From the cell containing the given text, extract its center point as [x, y] coordinate. 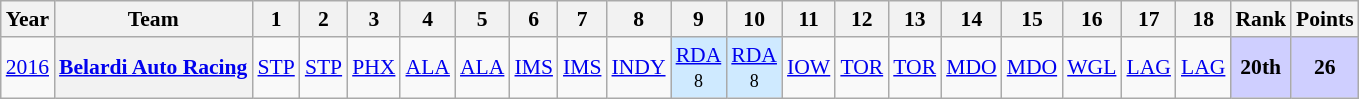
4 [427, 19]
WGL [1092, 68]
6 [534, 19]
13 [914, 19]
14 [972, 19]
Rank [1260, 19]
20th [1260, 68]
5 [482, 19]
9 [699, 19]
18 [1203, 19]
11 [808, 19]
2016 [28, 68]
IOW [808, 68]
12 [862, 19]
7 [582, 19]
Points [1325, 19]
PHX [374, 68]
10 [754, 19]
Team [153, 19]
8 [638, 19]
2 [324, 19]
Year [28, 19]
17 [1148, 19]
INDY [638, 68]
1 [276, 19]
3 [374, 19]
16 [1092, 19]
Belardi Auto Racing [153, 68]
26 [1325, 68]
15 [1032, 19]
